For the text-containing cell, return its midpoint in (x, y) coordinate format. 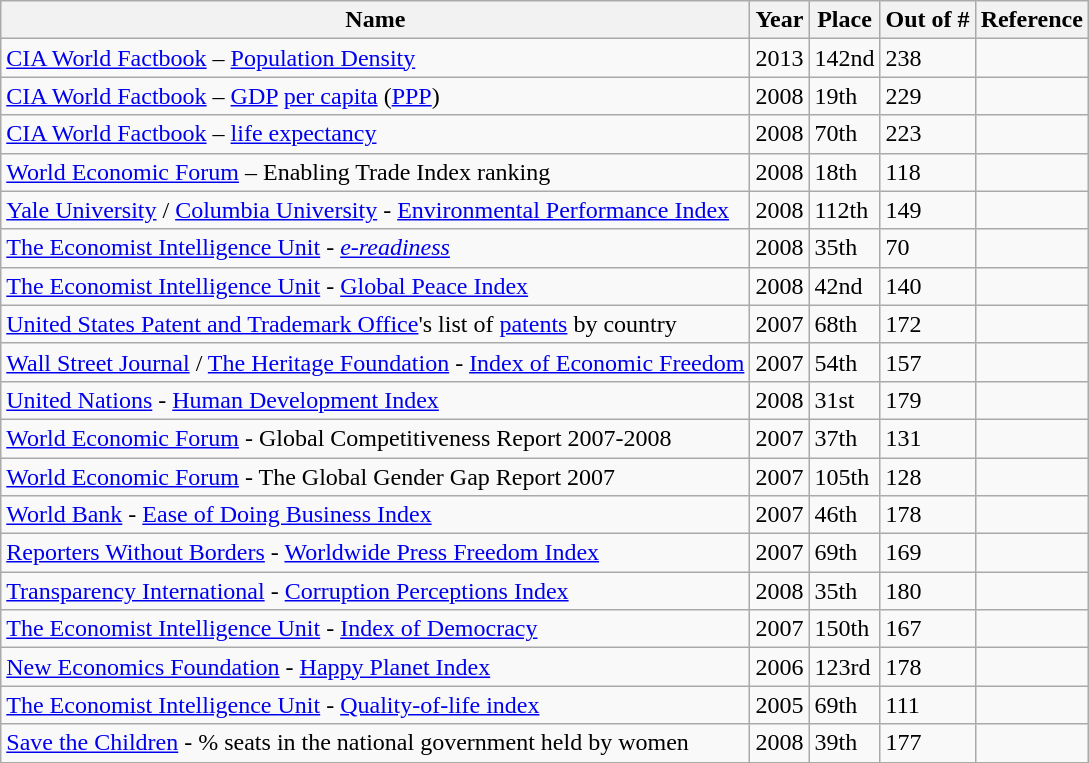
Wall Street Journal / The Heritage Foundation - Index of Economic Freedom (376, 362)
68th (844, 324)
131 (928, 438)
Save the Children - % seats in the national government held by women (376, 743)
37th (844, 438)
31st (844, 400)
2005 (780, 705)
172 (928, 324)
Place (844, 20)
177 (928, 743)
223 (928, 134)
229 (928, 96)
70th (844, 134)
18th (844, 172)
140 (928, 286)
180 (928, 591)
United Nations - Human Development Index (376, 400)
World Economic Forum - Global Competitiveness Report 2007-2008 (376, 438)
World Bank - Ease of Doing Business Index (376, 515)
42nd (844, 286)
Transparency International - Corruption Perceptions Index (376, 591)
39th (844, 743)
CIA World Factbook – Population Density (376, 58)
157 (928, 362)
Reference (1032, 20)
142nd (844, 58)
Name (376, 20)
Year (780, 20)
54th (844, 362)
149 (928, 210)
Reporters Without Borders - Worldwide Press Freedom Index (376, 553)
118 (928, 172)
169 (928, 553)
123rd (844, 667)
46th (844, 515)
112th (844, 210)
105th (844, 477)
United States Patent and Trademark Office's list of patents by country (376, 324)
70 (928, 248)
CIA World Factbook – GDP per capita (PPP) (376, 96)
World Economic Forum - The Global Gender Gap Report 2007 (376, 477)
19th (844, 96)
New Economics Foundation - Happy Planet Index (376, 667)
2006 (780, 667)
128 (928, 477)
The Economist Intelligence Unit - Index of Democracy (376, 629)
The Economist Intelligence Unit - e-readiness (376, 248)
The Economist Intelligence Unit - Global Peace Index (376, 286)
Yale University / Columbia University - Environmental Performance Index (376, 210)
238 (928, 58)
Out of # (928, 20)
167 (928, 629)
CIA World Factbook – life expectancy (376, 134)
111 (928, 705)
The Economist Intelligence Unit - Quality-of-life index (376, 705)
World Economic Forum – Enabling Trade Index ranking (376, 172)
150th (844, 629)
2013 (780, 58)
179 (928, 400)
